For the text-containing cell, return its midpoint in (x, y) coordinate format. 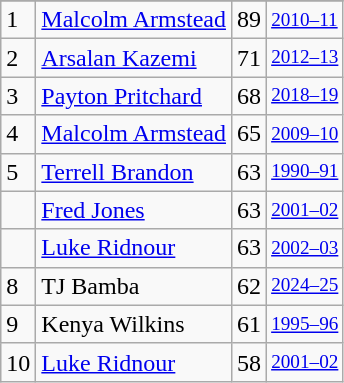
68 (250, 96)
89 (250, 20)
1995–96 (305, 324)
71 (250, 58)
65 (250, 134)
1990–91 (305, 172)
Kenya Wilkins (134, 324)
2018–19 (305, 96)
2009–10 (305, 134)
62 (250, 286)
1 (18, 20)
5 (18, 172)
Fred Jones (134, 210)
9 (18, 324)
2012–13 (305, 58)
Payton Pritchard (134, 96)
TJ Bamba (134, 286)
2 (18, 58)
3 (18, 96)
Terrell Brandon (134, 172)
58 (250, 362)
10 (18, 362)
Arsalan Kazemi (134, 58)
4 (18, 134)
2010–11 (305, 20)
8 (18, 286)
2002–03 (305, 248)
61 (250, 324)
2024–25 (305, 286)
